Pinpoint the cell where the given text exists, returning its [x, y] midpoint coordinate. 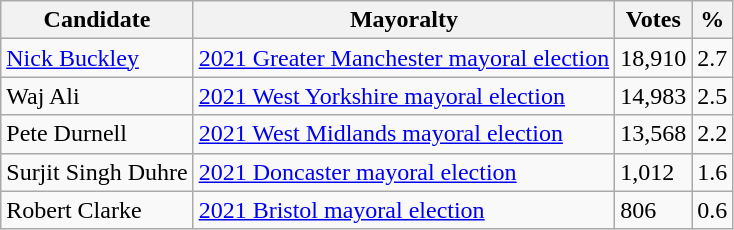
1,012 [654, 172]
2.7 [712, 58]
Pete Durnell [97, 134]
Mayoralty [404, 20]
18,910 [654, 58]
2021 West Yorkshire mayoral election [404, 96]
2021 West Midlands mayoral election [404, 134]
2.2 [712, 134]
Waj Ali [97, 96]
Votes [654, 20]
Nick Buckley [97, 58]
1.6 [712, 172]
2021 Greater Manchester mayoral election [404, 58]
Surjit Singh Duhre [97, 172]
Robert Clarke [97, 210]
% [712, 20]
13,568 [654, 134]
2021 Bristol mayoral election [404, 210]
14,983 [654, 96]
0.6 [712, 210]
Candidate [97, 20]
2021 Doncaster mayoral election [404, 172]
806 [654, 210]
2.5 [712, 96]
